Scan for the cell matching the given text and deliver its (X, Y) coordinate at center. 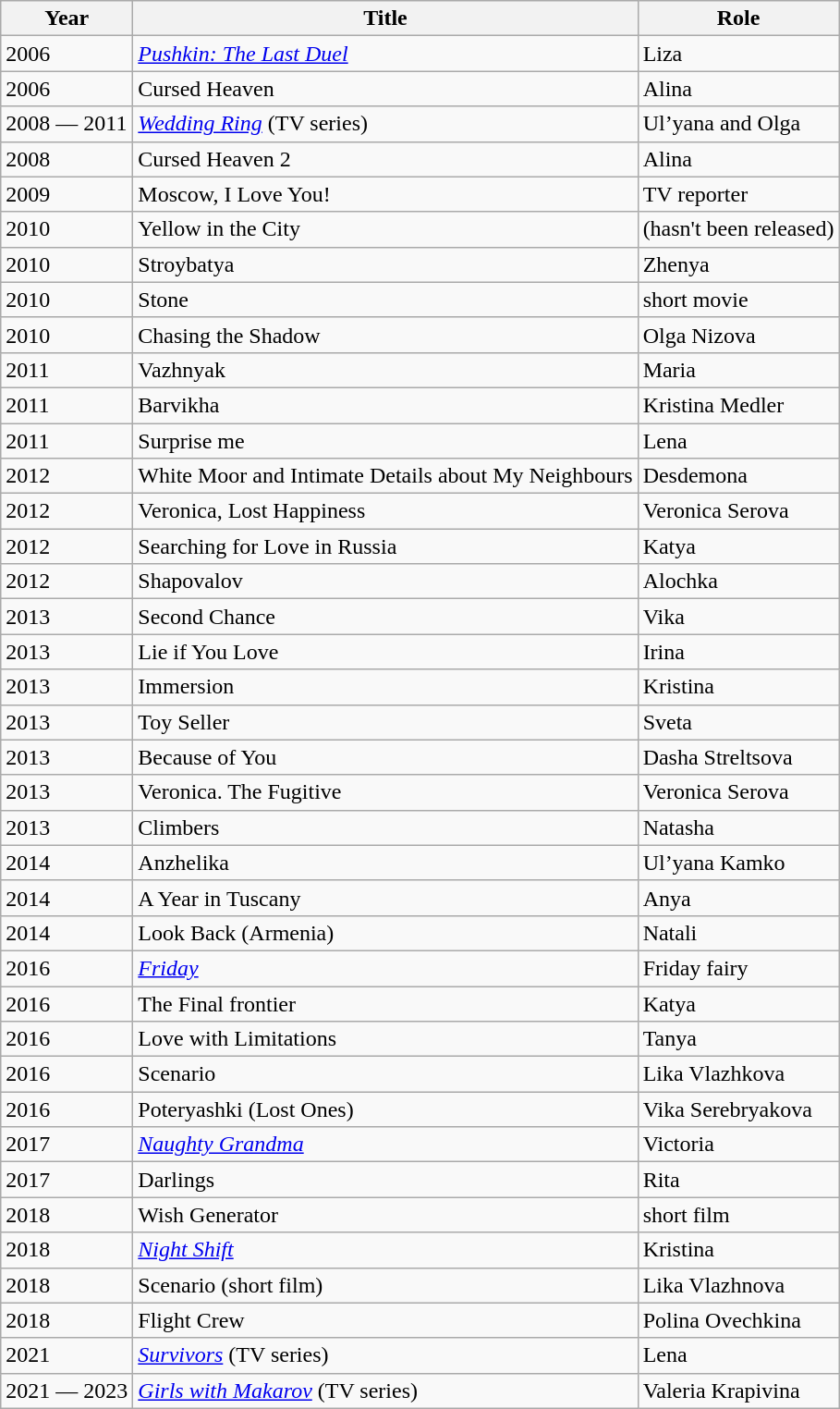
2021 — 2023 (67, 1391)
Tanya (738, 1039)
Wish Generator (385, 1215)
Night Shift (385, 1250)
2008 (67, 159)
Pushkin: The Last Duel (385, 54)
short movie (738, 300)
Valeria Krapivina (738, 1391)
Cursed Heaven 2 (385, 159)
Vika Serebryakova (738, 1109)
Immersion (385, 687)
Kristina Medler (738, 405)
Barvikha (385, 405)
Polina Ovechkina (738, 1320)
Liza (738, 54)
Irina (738, 652)
Ul’yana Kamko (738, 863)
Scenario (short film) (385, 1285)
Vazhnyak (385, 370)
Alochka (738, 582)
Veronica, Lost Happiness (385, 511)
A Year in Tuscany (385, 898)
Rita (738, 1180)
Searching for Love in Russia (385, 546)
TV reporter (738, 194)
Sveta (738, 722)
2009 (67, 194)
Climbers (385, 827)
Cursed Heaven (385, 89)
Wedding Ring (TV series) (385, 124)
Darlings (385, 1180)
Survivors (TV series) (385, 1355)
Poteryashki (Lost Ones) (385, 1109)
Naughty Grandma (385, 1145)
Title (385, 18)
Stroybatya (385, 264)
Chasing the Shadow (385, 335)
Lika Vlazhnova (738, 1285)
Look Back (Armenia) (385, 933)
Shapovalov (385, 582)
Role (738, 18)
Surprise me (385, 441)
Anzhelika (385, 863)
Lika Vlazhkova (738, 1074)
Second Chance (385, 617)
Yellow in the City (385, 229)
Toy Seller (385, 722)
Flight Crew (385, 1320)
Vika (738, 617)
Because of You (385, 757)
Love with Limitations (385, 1039)
Natasha (738, 827)
Ul’yana and Olga (738, 124)
Year (67, 18)
Zhenya (738, 264)
Scenario (385, 1074)
Olga Nizova (738, 335)
Dasha Streltsova (738, 757)
Girls with Makarov (TV series) (385, 1391)
Desdemona (738, 476)
White Moor and Intimate Details about My Neighbours (385, 476)
Victoria (738, 1145)
short film (738, 1215)
Maria (738, 370)
2021 (67, 1355)
The Final frontier (385, 1003)
2008 — 2011 (67, 124)
Veronica. The Fugitive (385, 792)
(hasn't been released) (738, 229)
Anya (738, 898)
Stone (385, 300)
Natali (738, 933)
Lie if You Love (385, 652)
Friday (385, 968)
Friday fairy (738, 968)
Moscow, I Love You! (385, 194)
